For the text-containing cell, return its midpoint in (x, y) coordinate format. 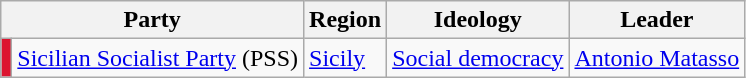
Ideology (478, 20)
Sicily (346, 58)
Region (346, 20)
Party (152, 20)
Leader (657, 20)
Sicilian Socialist Party (PSS) (158, 58)
Antonio Matasso (657, 58)
Social democracy (478, 58)
